Search for the cell housing the specified text and yield its [x, y] center coordinate. 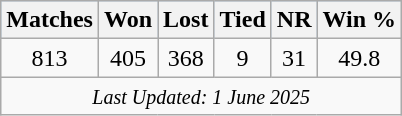
813 [50, 58]
9 [242, 58]
368 [186, 58]
Win % [360, 20]
49.8 [360, 58]
405 [128, 58]
Last Updated: 1 June 2025 [202, 96]
Tied [242, 20]
NR [294, 20]
31 [294, 58]
Matches [50, 20]
Lost [186, 20]
Won [128, 20]
